Find where the given text appears and provide that cell's center as (X, Y) coordinate. 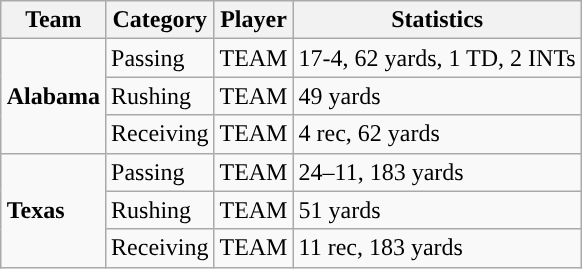
49 yards (437, 96)
51 yards (437, 210)
17-4, 62 yards, 1 TD, 2 INTs (437, 58)
Statistics (437, 20)
24–11, 183 yards (437, 172)
11 rec, 183 yards (437, 248)
Player (254, 20)
Alabama (53, 96)
Category (160, 20)
Texas (53, 210)
4 rec, 62 yards (437, 134)
Team (53, 20)
